Find where the given text appears and provide that cell's center as [x, y] coordinate. 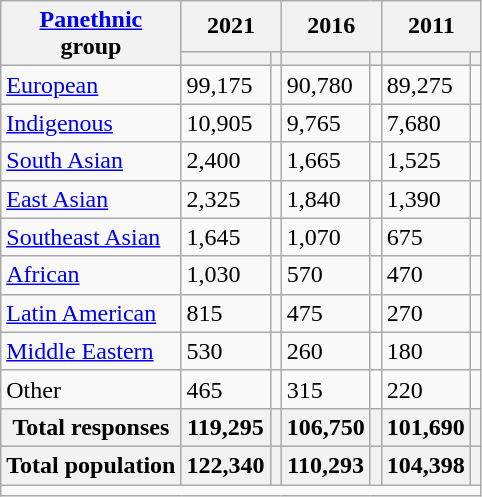
1,030 [226, 275]
119,295 [226, 427]
815 [226, 313]
Southeast Asian [91, 237]
2016 [331, 26]
Total population [91, 465]
180 [426, 351]
90,780 [326, 85]
260 [326, 351]
570 [326, 275]
315 [326, 389]
9,765 [326, 123]
Total responses [91, 427]
Panethnicgroup [91, 34]
2,400 [226, 161]
101,690 [426, 427]
104,398 [426, 465]
106,750 [326, 427]
Latin American [91, 313]
675 [426, 237]
220 [426, 389]
470 [426, 275]
Middle Eastern [91, 351]
99,175 [226, 85]
African [91, 275]
1,390 [426, 199]
East Asian [91, 199]
465 [226, 389]
2021 [231, 26]
89,275 [426, 85]
Indigenous [91, 123]
1,525 [426, 161]
10,905 [226, 123]
122,340 [226, 465]
110,293 [326, 465]
Other [91, 389]
270 [426, 313]
475 [326, 313]
2,325 [226, 199]
1,665 [326, 161]
1,645 [226, 237]
1,840 [326, 199]
South Asian [91, 161]
7,680 [426, 123]
2011 [431, 26]
530 [226, 351]
1,070 [326, 237]
European [91, 85]
